Find where the given text appears and provide that cell's center as (X, Y) coordinate. 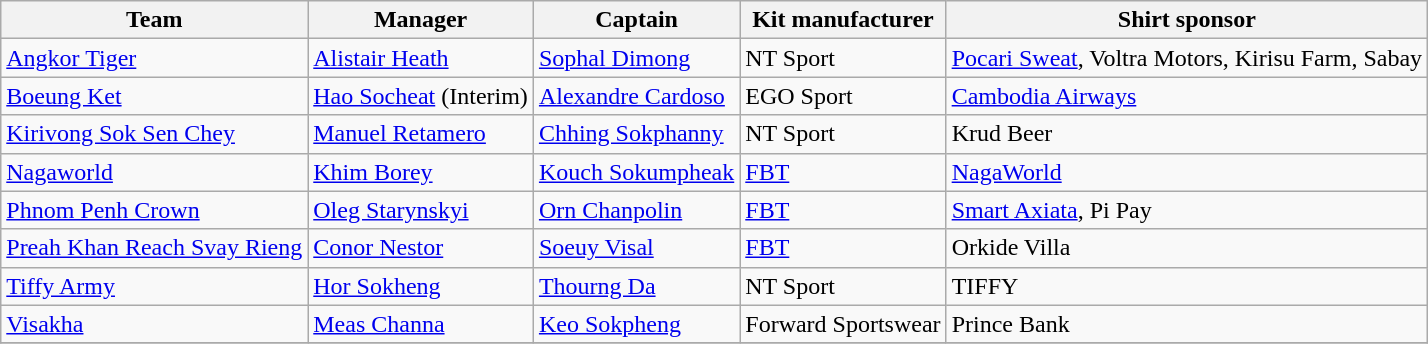
Smart Axiata, Pi Pay (1186, 210)
Pocari Sweat, Voltra Motors, Kirisu Farm, Sabay (1186, 58)
Alistair Heath (421, 58)
Sophal Dimong (636, 58)
Preah Khan Reach Svay Rieng (154, 248)
Chhing Sokphanny (636, 134)
TIFFY (1186, 286)
EGO Sport (843, 96)
Phnom Penh Crown (154, 210)
Prince Bank (1186, 324)
Team (154, 20)
Captain (636, 20)
Shirt sponsor (1186, 20)
Orkide Villa (1186, 248)
Thourng Da (636, 286)
Khim Borey (421, 172)
Keo Sokpheng (636, 324)
Oleg Starynskyi (421, 210)
Manuel Retamero (421, 134)
Angkor Tiger (154, 58)
Tiffy Army (154, 286)
Kirivong Sok Sen Chey (154, 134)
Kit manufacturer (843, 20)
Conor Nestor (421, 248)
Orn Chanpolin (636, 210)
Krud Beer (1186, 134)
Forward Sportswear (843, 324)
Alexandre Cardoso (636, 96)
NagaWorld (1186, 172)
Manager (421, 20)
Meas Channa (421, 324)
Hao Socheat (Interim) (421, 96)
Soeuy Visal (636, 248)
Visakha (154, 324)
Boeung Ket (154, 96)
Nagaworld (154, 172)
Cambodia Airways (1186, 96)
Kouch Sokumpheak (636, 172)
Hor Sokheng (421, 286)
